Find where the given text appears and provide that cell's center as [X, Y] coordinate. 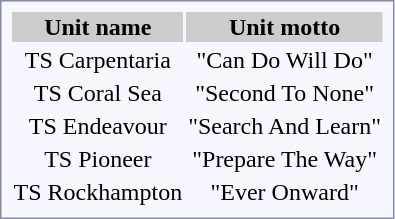
"Can Do Will Do" [285, 60]
Unit motto [285, 27]
Unit name [98, 27]
"Second To None" [285, 93]
TS Endeavour [98, 126]
"Search And Learn" [285, 126]
TS Coral Sea [98, 93]
TS Pioneer [98, 159]
"Ever Onward" [285, 192]
TS Rockhampton [98, 192]
"Prepare The Way" [285, 159]
TS Carpentaria [98, 60]
